Extract the (x, y) coordinate from the center of the cell holding the provided text.  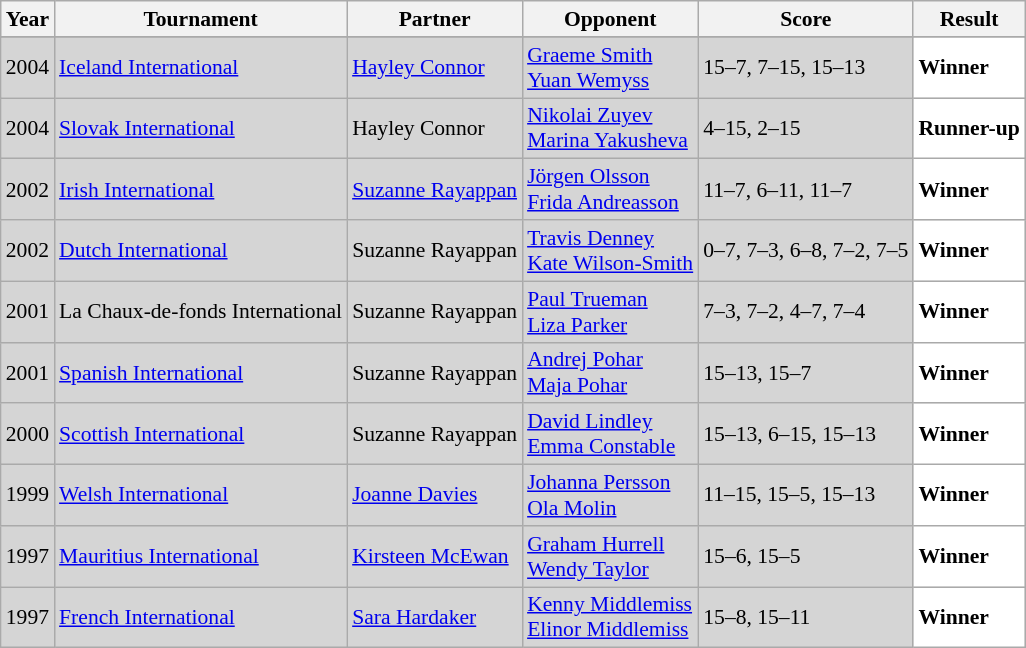
Score (806, 19)
Kirsteen McEwan (434, 556)
11–15, 15–5, 15–13 (806, 496)
Travis Denney Kate Wilson-Smith (610, 250)
15–13, 15–7 (806, 372)
Johanna Persson Ola Molin (610, 496)
11–7, 6–11, 11–7 (806, 190)
Partner (434, 19)
15–7, 7–15, 15–13 (806, 68)
15–13, 6–15, 15–13 (806, 434)
Joanne Davies (434, 496)
French International (200, 618)
Sara Hardaker (434, 618)
Spanish International (200, 372)
Dutch International (200, 250)
Irish International (200, 190)
Nikolai Zuyev Marina Yakusheva (610, 128)
0–7, 7–3, 6–8, 7–2, 7–5 (806, 250)
Slovak International (200, 128)
Tournament (200, 19)
Welsh International (200, 496)
Year (28, 19)
David Lindley Emma Constable (610, 434)
Opponent (610, 19)
Result (968, 19)
Iceland International (200, 68)
Paul Trueman Liza Parker (610, 312)
Andrej Pohar Maja Pohar (610, 372)
Kenny Middlemiss Elinor Middlemiss (610, 618)
Runner-up (968, 128)
Mauritius International (200, 556)
7–3, 7–2, 4–7, 7–4 (806, 312)
Jörgen Olsson Frida Andreasson (610, 190)
Graham Hurrell Wendy Taylor (610, 556)
15–6, 15–5 (806, 556)
Scottish International (200, 434)
4–15, 2–15 (806, 128)
1999 (28, 496)
15–8, 15–11 (806, 618)
Graeme Smith Yuan Wemyss (610, 68)
La Chaux-de-fonds International (200, 312)
2000 (28, 434)
